Identify which cell holds the provided text, then report its (X, Y) central coordinate. 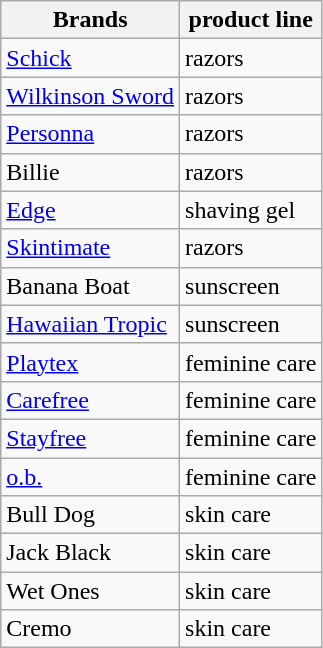
Edge (90, 210)
o.b. (90, 477)
Skintimate (90, 248)
Billie (90, 172)
Wet Ones (90, 591)
product line (251, 20)
Cremo (90, 629)
Bull Dog (90, 515)
Personna (90, 134)
Brands (90, 20)
Stayfree (90, 438)
Banana Boat (90, 286)
Wilkinson Sword (90, 96)
shaving gel (251, 210)
Playtex (90, 362)
Jack Black (90, 553)
Hawaiian Tropic (90, 324)
Carefree (90, 400)
Schick (90, 58)
